Return [x, y] of the center of cell containing provided text 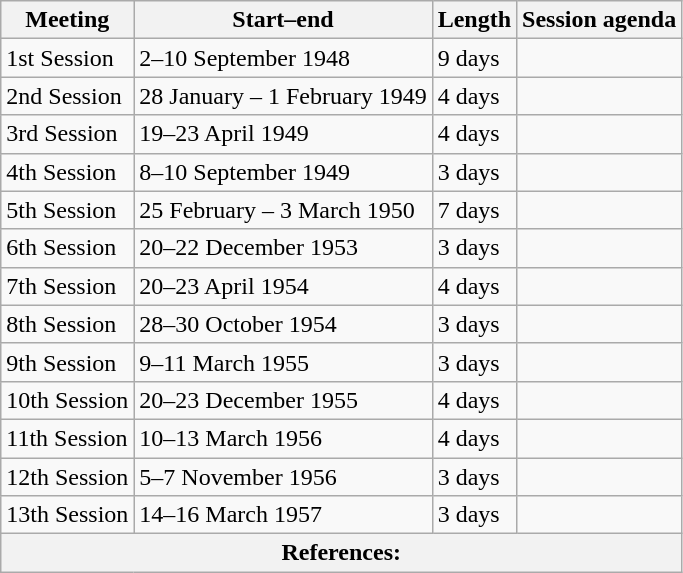
28–30 October 1954 [283, 324]
4th Session [68, 172]
20–23 April 1954 [283, 286]
References: [342, 553]
Meeting [68, 20]
5–7 November 1956 [283, 477]
9–11 March 1955 [283, 362]
10th Session [68, 400]
9th Session [68, 362]
20–23 December 1955 [283, 400]
19–23 April 1949 [283, 134]
14–16 March 1957 [283, 515]
8–10 September 1949 [283, 172]
13th Session [68, 515]
11th Session [68, 438]
7th Session [68, 286]
2–10 September 1948 [283, 58]
10–13 March 1956 [283, 438]
25 February – 3 March 1950 [283, 210]
28 January – 1 February 1949 [283, 96]
Start–end [283, 20]
9 days [474, 58]
3rd Session [68, 134]
12th Session [68, 477]
2nd Session [68, 96]
20–22 December 1953 [283, 248]
5th Session [68, 210]
6th Session [68, 248]
Session agenda [600, 20]
8th Session [68, 324]
7 days [474, 210]
Length [474, 20]
1st Session [68, 58]
